Locate the cell with the specified text and output its (X, Y) center coordinate. 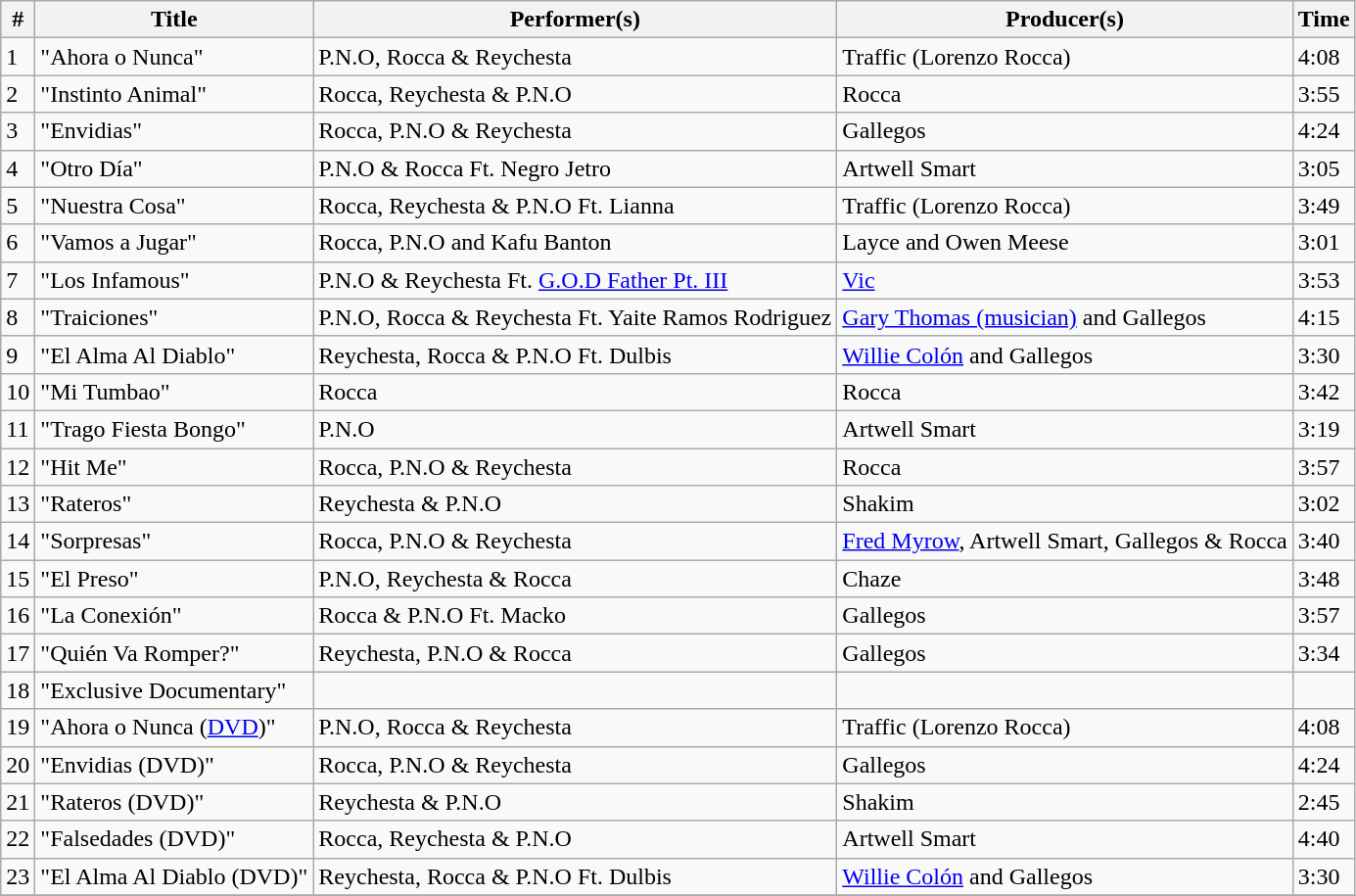
"Los Infamous" (174, 280)
3:19 (1324, 429)
Fred Myrow, Artwell Smart, Gallegos & Rocca (1065, 542)
16 (18, 616)
3:55 (1324, 94)
Layce and Owen Meese (1065, 243)
Rocca & P.N.O Ft. Macko (576, 616)
1 (18, 57)
14 (18, 542)
3:42 (1324, 392)
"Rateros" (174, 504)
6 (18, 243)
Time (1324, 20)
3 (18, 131)
3:53 (1324, 280)
3:40 (1324, 542)
"Envidias (DVD)" (174, 765)
11 (18, 429)
# (18, 20)
15 (18, 579)
"Vamos a Jugar" (174, 243)
18 (18, 690)
"Exclusive Documentary" (174, 690)
13 (18, 504)
4:40 (1324, 839)
8 (18, 317)
"El Preso" (174, 579)
P.N.O & Reychesta Ft. G.O.D Father Pt. III (576, 280)
3:05 (1324, 168)
4 (18, 168)
3:01 (1324, 243)
"Nuestra Cosa" (174, 206)
2 (18, 94)
23 (18, 876)
7 (18, 280)
3:02 (1324, 504)
P.N.O, Rocca & Reychesta Ft. Yaite Ramos Rodriguez (576, 317)
P.N.O, Reychesta & Rocca (576, 579)
Producer(s) (1065, 20)
20 (18, 765)
"Quién Va Romper?" (174, 653)
12 (18, 467)
Gary Thomas (musician) and Gallegos (1065, 317)
"Sorpresas" (174, 542)
Title (174, 20)
19 (18, 728)
3:34 (1324, 653)
P.N.O (576, 429)
"Mi Tumbao" (174, 392)
P.N.O & Rocca Ft. Negro Jetro (576, 168)
"Rateros (DVD)" (174, 802)
"Envidias" (174, 131)
Rocca, P.N.O and Kafu Banton (576, 243)
"Hit Me" (174, 467)
"Otro Día" (174, 168)
Performer(s) (576, 20)
9 (18, 354)
3:49 (1324, 206)
"Falsedades (DVD)" (174, 839)
10 (18, 392)
22 (18, 839)
"El Alma Al Diablo" (174, 354)
"Ahora o Nunca (DVD)" (174, 728)
"Ahora o Nunca" (174, 57)
"El Alma Al Diablo (DVD)" (174, 876)
"Trago Fiesta Bongo" (174, 429)
"Instinto Animal" (174, 94)
Chaze (1065, 579)
Vic (1065, 280)
Reychesta, P.N.O & Rocca (576, 653)
21 (18, 802)
Rocca, Reychesta & P.N.O Ft. Lianna (576, 206)
3:48 (1324, 579)
"Traiciones" (174, 317)
17 (18, 653)
2:45 (1324, 802)
4:15 (1324, 317)
"La Conexión" (174, 616)
5 (18, 206)
